Provide the [X, Y] coordinate of the cell's center where the given text is located.  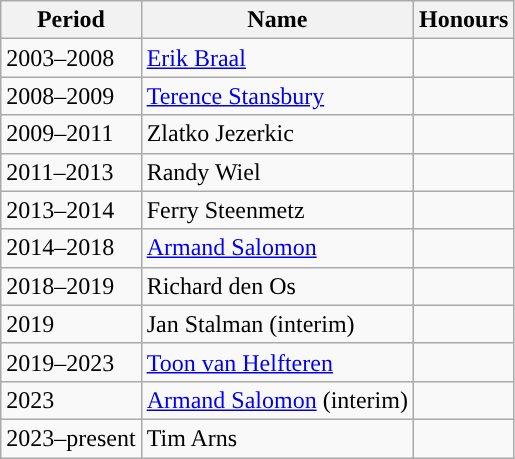
2009–2011 [71, 134]
Period [71, 20]
Tim Arns [277, 438]
Jan Stalman (interim) [277, 324]
Zlatko Jezerkic [277, 134]
2003–2008 [71, 58]
2008–2009 [71, 96]
Richard den Os [277, 286]
2023–present [71, 438]
Ferry Steenmetz [277, 210]
2019–2023 [71, 362]
2018–2019 [71, 286]
Erik Braal [277, 58]
Armand Salomon [277, 248]
Terence Stansbury [277, 96]
Honours [463, 20]
2014–2018 [71, 248]
Toon van Helfteren [277, 362]
2013–2014 [71, 210]
Randy Wiel [277, 172]
Armand Salomon (interim) [277, 400]
Name [277, 20]
2011–2013 [71, 172]
2023 [71, 400]
2019 [71, 324]
